Return the [x, y] coordinate for the center point of the cell that contains the specified text.  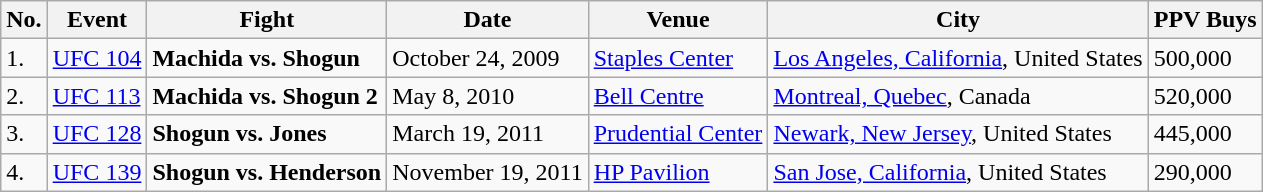
445,000 [1205, 134]
UFC 128 [97, 134]
Montreal, Quebec, Canada [958, 96]
Prudential Center [678, 134]
UFC 113 [97, 96]
Event [97, 20]
Date [488, 20]
March 19, 2011 [488, 134]
No. [24, 20]
Shogun vs. Jones [267, 134]
500,000 [1205, 58]
Bell Centre [678, 96]
PPV Buys [1205, 20]
Fight [267, 20]
Venue [678, 20]
Shogun vs. Henderson [267, 172]
4. [24, 172]
Newark, New Jersey, United States [958, 134]
3. [24, 134]
520,000 [1205, 96]
2. [24, 96]
UFC 139 [97, 172]
May 8, 2010 [488, 96]
Staples Center [678, 58]
November 19, 2011 [488, 172]
San Jose, California, United States [958, 172]
290,000 [1205, 172]
Los Angeles, California, United States [958, 58]
Machida vs. Shogun [267, 58]
UFC 104 [97, 58]
Machida vs. Shogun 2 [267, 96]
October 24, 2009 [488, 58]
HP Pavilion [678, 172]
City [958, 20]
1. [24, 58]
